Pinpoint the cell where the given text exists, returning its (X, Y) midpoint coordinate. 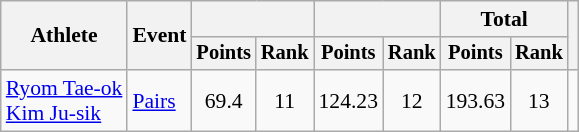
13 (539, 100)
11 (285, 100)
Event (159, 36)
69.4 (224, 100)
193.63 (476, 100)
Total (504, 19)
Pairs (159, 100)
124.23 (348, 100)
Athlete (64, 36)
Ryom Tae-okKim Ju-sik (64, 100)
12 (412, 100)
